Output the (X, Y) coordinate of the center of the cell containing the given text.  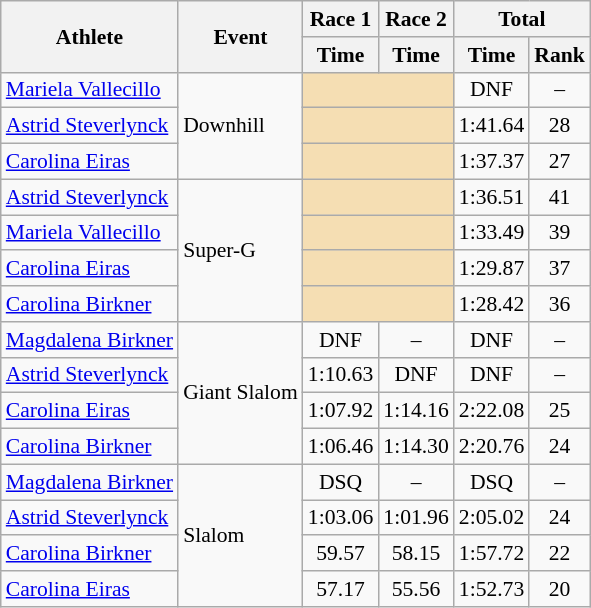
1:06.46 (340, 447)
57.17 (340, 589)
1:52.73 (492, 589)
1:03.06 (340, 518)
37 (560, 269)
Slalom (240, 535)
58.15 (416, 554)
1:41.64 (492, 126)
2:20.76 (492, 447)
39 (560, 233)
1:33.49 (492, 233)
Total (522, 19)
Downhill (240, 126)
1:07.92 (340, 411)
1:28.42 (492, 304)
20 (560, 589)
1:01.96 (416, 518)
2:22.08 (492, 411)
Athlete (90, 36)
27 (560, 162)
22 (560, 554)
1:57.72 (492, 554)
Giant Slalom (240, 393)
1:36.51 (492, 197)
28 (560, 126)
Super-G (240, 250)
1:37.37 (492, 162)
55.56 (416, 589)
1:10.63 (340, 375)
Race 2 (416, 19)
1:29.87 (492, 269)
Race 1 (340, 19)
25 (560, 411)
59.57 (340, 554)
1:14.16 (416, 411)
41 (560, 197)
2:05.02 (492, 518)
1:14.30 (416, 447)
36 (560, 304)
Rank (560, 55)
Event (240, 36)
